Scan for the cell matching the given text and deliver its [X, Y] coordinate at center. 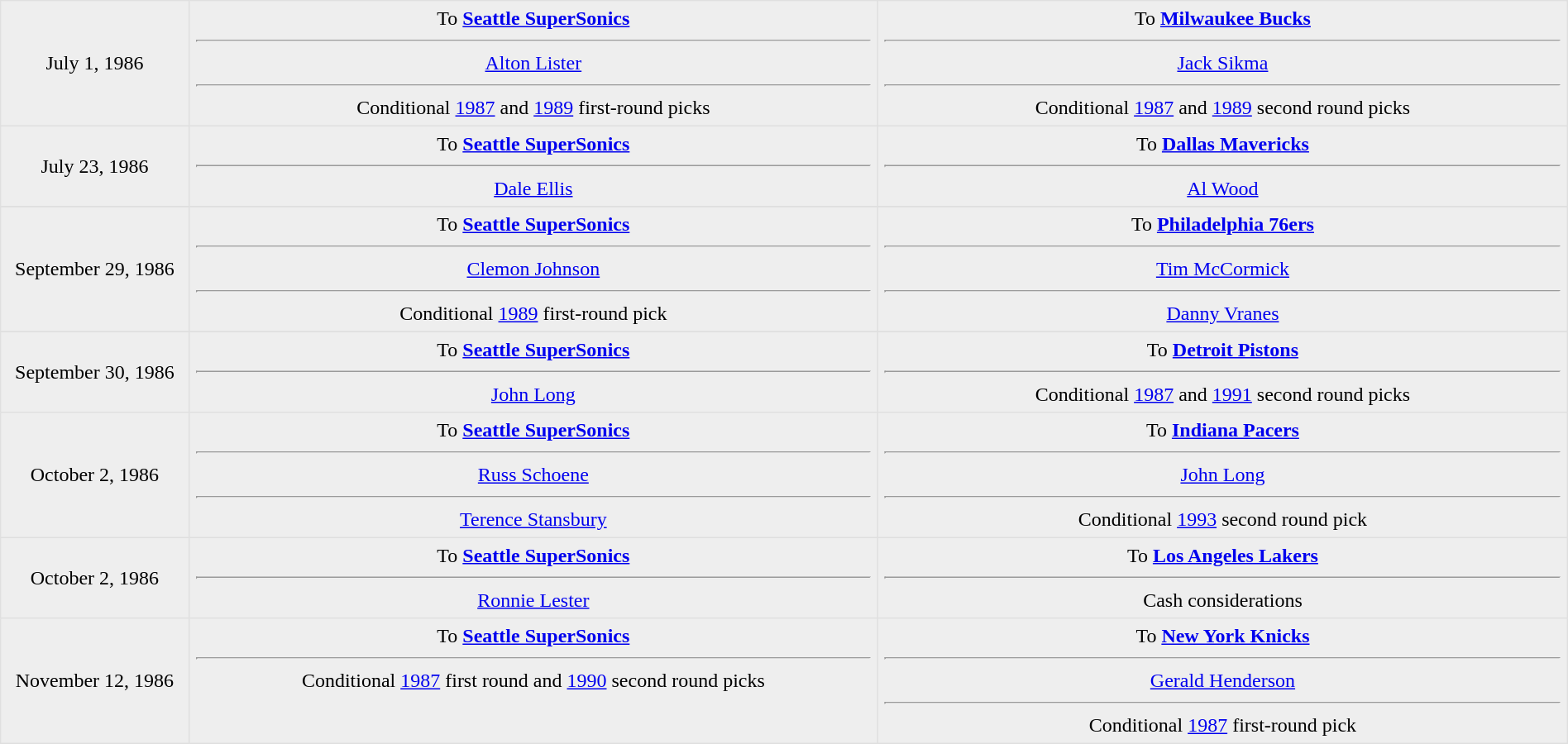
To Los Angeles LakersCash considerations [1223, 578]
To Seattle SuperSonicsJohn Long [533, 372]
July 1, 1986 [94, 64]
To Milwaukee BucksJack SikmaConditional 1987 and 1989 second round picks [1223, 64]
To Philadelphia 76ersTim McCormickDanny Vranes [1223, 269]
To Detroit PistonsConditional 1987 and 1991 second round picks [1223, 372]
To Indiana PacersJohn LongConditional 1993 second round pick [1223, 475]
To Seattle SuperSonicsRonnie Lester [533, 578]
To Seattle SuperSonicsClemon JohnsonConditional 1989 first-round pick [533, 269]
To New York KnicksGerald HendersonConditional 1987 first-round pick [1223, 681]
To Seattle SuperSonicsAlton ListerConditional 1987 and 1989 first-round picks [533, 64]
To Seattle SuperSonicsConditional 1987 first round and 1990 second round picks [533, 681]
To Seattle SuperSonicsRuss SchoeneTerence Stansbury [533, 475]
To Seattle SuperSonicsDale Ellis [533, 166]
September 30, 1986 [94, 372]
To Dallas MavericksAl Wood [1223, 166]
July 23, 1986 [94, 166]
September 29, 1986 [94, 269]
November 12, 1986 [94, 681]
